Detect which cell encompasses the target text, then output its (X, Y) center coordinate. 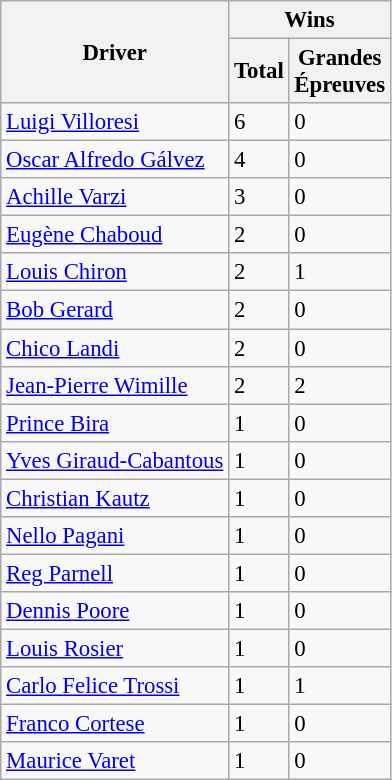
Nello Pagani (115, 536)
Reg Parnell (115, 573)
Luigi Villoresi (115, 122)
Maurice Varet (115, 761)
Total (259, 72)
Franco Cortese (115, 724)
4 (259, 160)
Louis Rosier (115, 648)
Jean-Pierre Wimille (115, 385)
Louis Chiron (115, 273)
Driver (115, 52)
Wins (310, 20)
Yves Giraud-Cabantous (115, 460)
Dennis Poore (115, 611)
3 (259, 197)
Carlo Felice Trossi (115, 686)
Eugène Chaboud (115, 235)
Oscar Alfredo Gálvez (115, 160)
Christian Kautz (115, 498)
6 (259, 122)
Prince Bira (115, 423)
Chico Landi (115, 348)
GrandesÉpreuves (340, 72)
Bob Gerard (115, 310)
Achille Varzi (115, 197)
